Provide the [x, y] coordinate of the cell's center where the given text is located.  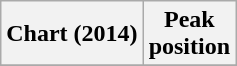
Peakposition [189, 34]
Chart (2014) [72, 34]
